Output the (X, Y) coordinate of the center of the cell containing the given text.  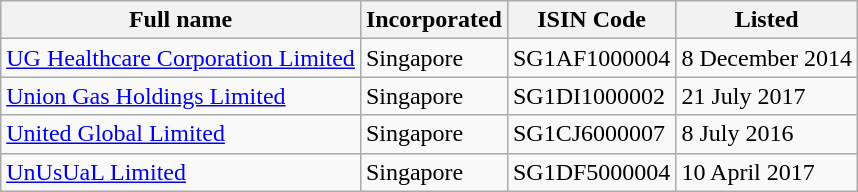
SG1CJ6000007 (591, 134)
ISIN Code (591, 20)
UG Healthcare Corporation Limited (181, 58)
8 December 2014 (767, 58)
Full name (181, 20)
Union Gas Holdings Limited (181, 96)
8 July 2016 (767, 134)
Listed (767, 20)
United Global Limited (181, 134)
SG1DI1000002 (591, 96)
Incorporated (434, 20)
21 July 2017 (767, 96)
SG1AF1000004 (591, 58)
10 April 2017 (767, 172)
SG1DF5000004 (591, 172)
UnUsUaL Limited (181, 172)
